Pinpoint the cell where the given text exists, returning its [X, Y] midpoint coordinate. 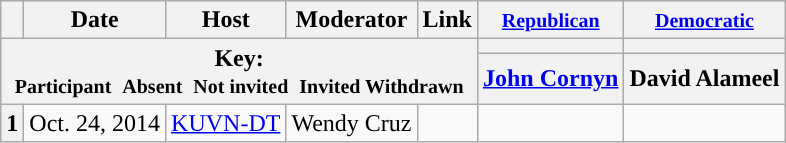
Key: Participant Absent Not invited Invited Withdrawn [240, 72]
Democratic [704, 20]
Date [95, 20]
1 [12, 123]
KUVN-DT [226, 123]
Republican [550, 20]
David Alameel [704, 78]
John Cornyn [550, 78]
Moderator [352, 20]
Oct. 24, 2014 [95, 123]
Link [447, 20]
Host [226, 20]
Wendy Cruz [352, 123]
